Identify which cell holds the provided text, then report its [x, y] central coordinate. 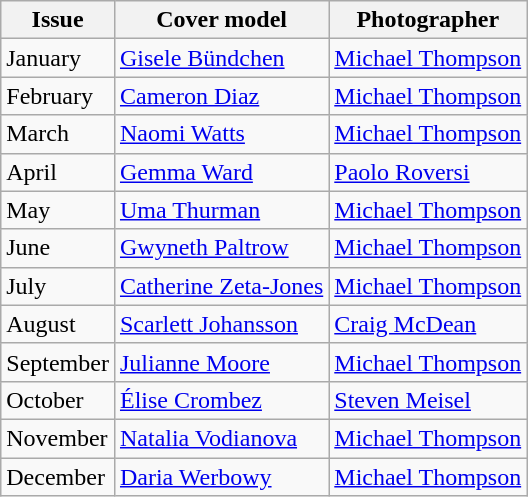
May [58, 210]
August [58, 324]
Craig McDean [428, 324]
Julianne Moore [221, 362]
Scarlett Johansson [221, 324]
February [58, 96]
Uma Thurman [221, 210]
March [58, 134]
June [58, 248]
Élise Crombez [221, 400]
Natalia Vodianova [221, 438]
Cameron Diaz [221, 96]
Steven Meisel [428, 400]
July [58, 286]
Issue [58, 20]
Catherine Zeta-Jones [221, 286]
Daria Werbowy [221, 477]
Cover model [221, 20]
October [58, 400]
Paolo Roversi [428, 172]
April [58, 172]
January [58, 58]
Gemma Ward [221, 172]
December [58, 477]
November [58, 438]
September [58, 362]
Gisele Bündchen [221, 58]
Naomi Watts [221, 134]
Gwyneth Paltrow [221, 248]
Photographer [428, 20]
